Return [x, y] of the center of cell containing provided text 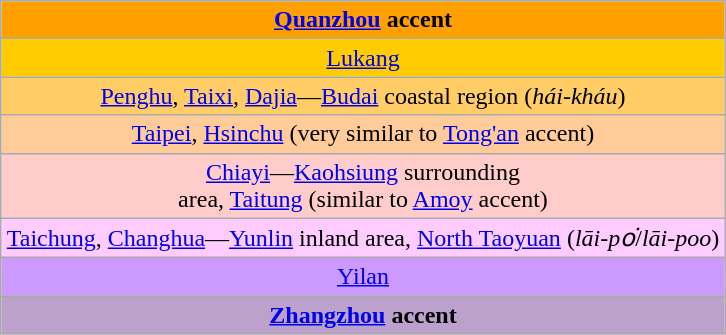
Lukang [362, 58]
Taichung, Changhua—Yunlin inland area, North Taoyuan (lāi-po͘/lāi-poo) [362, 238]
Penghu, Taixi, Dajia—Budai coastal region (hái-kháu) [362, 96]
Quanzhou accent [362, 20]
Yilan [362, 277]
Taipei, Hsinchu (very similar to Tong'an accent) [362, 134]
Chiayi—Kaohsiung surroundingarea, Taitung (similar to Amoy accent) [362, 186]
Zhangzhou accent [362, 315]
